Pinpoint the cell where the given text exists, returning its [X, Y] midpoint coordinate. 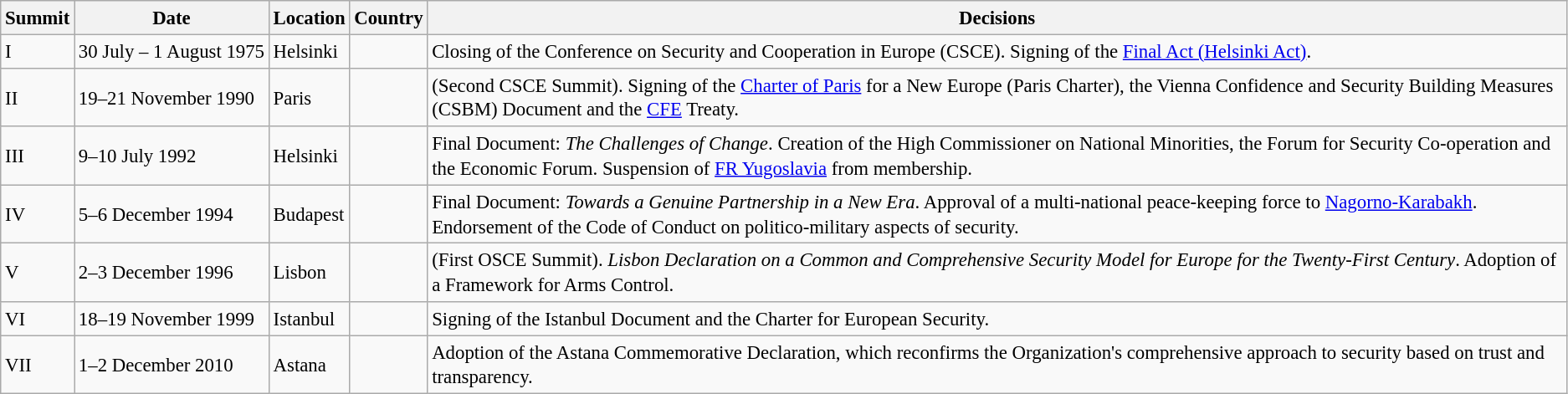
30 July – 1 August 1975 [172, 51]
I [38, 51]
V [38, 273]
Location [310, 18]
Closing of the Conference on Security and Cooperation in Europe (CSCE). Signing of the Final Act (Helsinki Act). [997, 51]
5–6 December 1994 [172, 214]
VI [38, 319]
18–19 November 1999 [172, 319]
Paris [310, 97]
III [38, 156]
9–10 July 1992 [172, 156]
Istanbul [310, 319]
Date [172, 18]
Lisbon [310, 273]
2–3 December 1996 [172, 273]
19–21 November 1990 [172, 97]
VII [38, 365]
Signing of the Istanbul Document and the Charter for European Security. [997, 319]
II [38, 97]
Budapest [310, 214]
Summit [38, 18]
Astana [310, 365]
Decisions [997, 18]
IV [38, 214]
1–2 December 2010 [172, 365]
Country [388, 18]
